Find where the given text appears and provide that cell's center as [X, Y] coordinate. 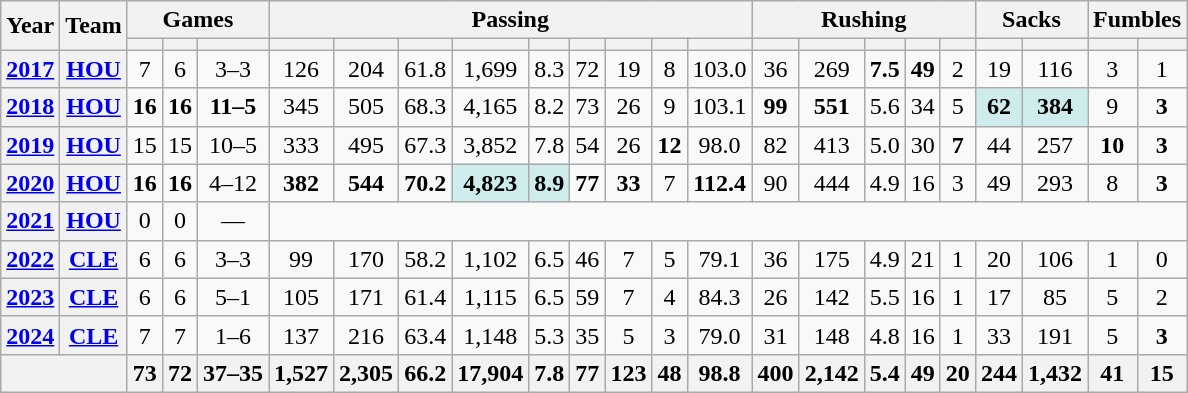
400 [776, 373]
413 [832, 145]
61.8 [426, 69]
21 [922, 259]
1,432 [1054, 373]
54 [588, 145]
257 [1054, 145]
142 [832, 297]
5.5 [884, 297]
5.0 [884, 145]
1–6 [232, 335]
2017 [30, 69]
2018 [30, 107]
5–1 [232, 297]
3,852 [490, 145]
116 [1054, 69]
2023 [30, 297]
4,823 [490, 183]
30 [922, 145]
— [232, 221]
98.0 [720, 145]
Sacks [1031, 20]
106 [1054, 259]
137 [302, 335]
1,527 [302, 373]
Year [30, 26]
191 [1054, 335]
84.3 [720, 297]
2019 [30, 145]
4 [670, 297]
505 [366, 107]
2020 [30, 183]
34 [922, 107]
Team [94, 26]
269 [832, 69]
4–12 [232, 183]
37–35 [232, 373]
204 [366, 69]
11–5 [232, 107]
44 [998, 145]
67.3 [426, 145]
2022 [30, 259]
Rushing [864, 20]
444 [832, 183]
4.8 [884, 335]
31 [776, 335]
1,102 [490, 259]
103.0 [720, 69]
8.3 [550, 69]
216 [366, 335]
62 [998, 107]
4,165 [490, 107]
90 [776, 183]
495 [366, 145]
68.3 [426, 107]
5.3 [550, 335]
79.1 [720, 259]
8.9 [550, 183]
2021 [30, 221]
Fumbles [1138, 20]
2,142 [832, 373]
5.6 [884, 107]
293 [1054, 183]
17 [998, 297]
12 [670, 145]
126 [302, 69]
35 [588, 335]
Passing [511, 20]
170 [366, 259]
1,115 [490, 297]
85 [1054, 297]
7.5 [884, 69]
58.2 [426, 259]
Games [198, 20]
70.2 [426, 183]
333 [302, 145]
10–5 [232, 145]
384 [1054, 107]
123 [628, 373]
1,699 [490, 69]
5.4 [884, 373]
345 [302, 107]
63.4 [426, 335]
48 [670, 373]
17,904 [490, 373]
1,148 [490, 335]
175 [832, 259]
8.2 [550, 107]
103.1 [720, 107]
41 [1113, 373]
79.0 [720, 335]
59 [588, 297]
2024 [30, 335]
105 [302, 297]
544 [366, 183]
46 [588, 259]
61.4 [426, 297]
2,305 [366, 373]
10 [1113, 145]
148 [832, 335]
98.8 [720, 373]
66.2 [426, 373]
171 [366, 297]
112.4 [720, 183]
382 [302, 183]
82 [776, 145]
244 [998, 373]
551 [832, 107]
